Determine the (x, y) coordinate at the center of the cell enclosing the given text.  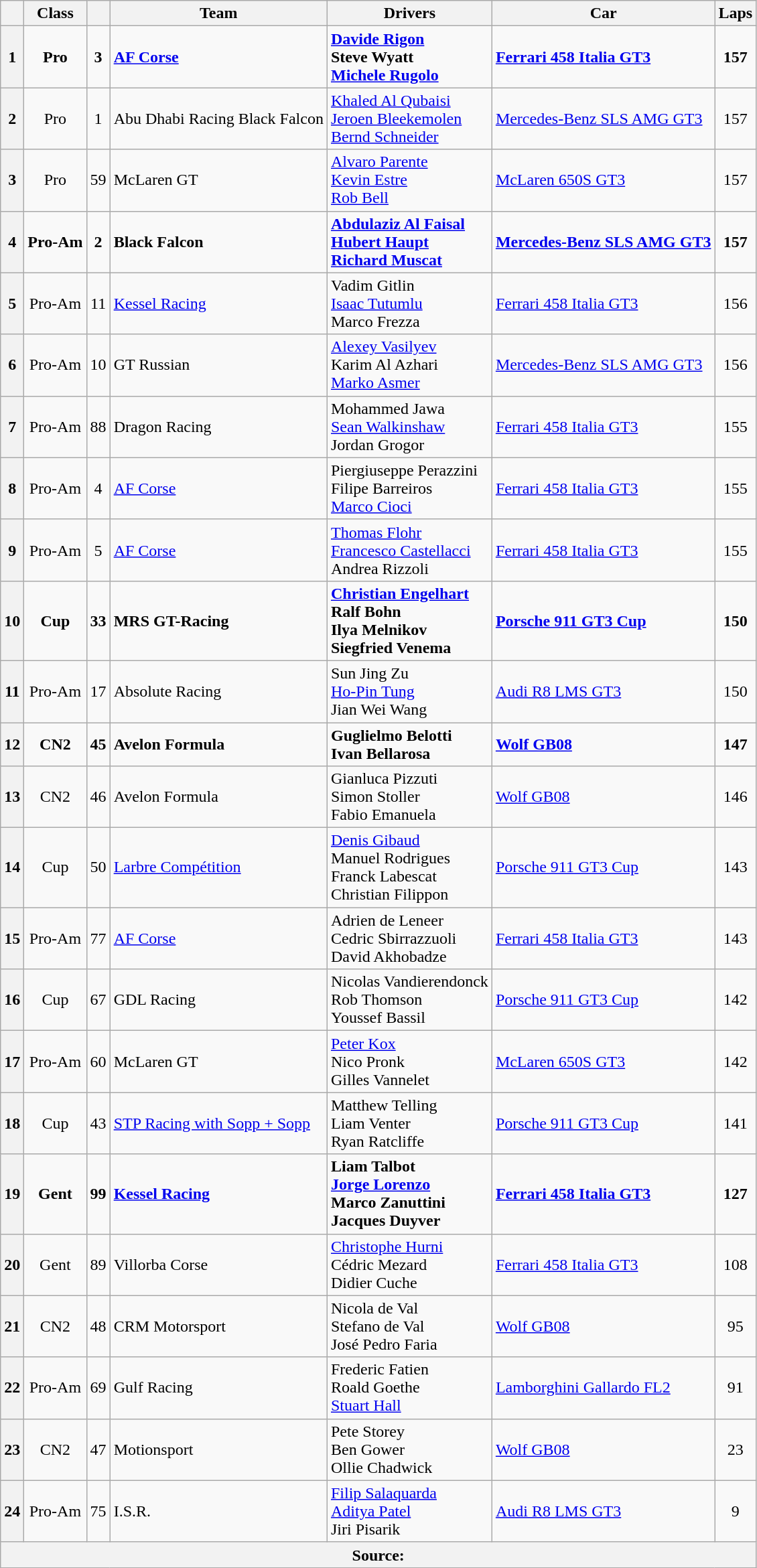
GT Russian (218, 365)
Alvaro Parente Kevin Estre Rob Bell (409, 180)
Matthew Telling Liam Venter Ryan Ratcliffe (409, 1123)
Sun Jing Zu Ho-Pin Tung Jian Wei Wang (409, 691)
6 (12, 365)
Gianluca Pizzuti Simon Stoller Fabio Emanuela (409, 797)
STP Racing with Sopp + Sopp (218, 1123)
147 (736, 743)
Black Falcon (218, 242)
24 (12, 1511)
Pete Storey Ben Gower Ollie Chadwick (409, 1449)
Guglielmo Belotti Ivan Bellarosa (409, 743)
Christian Engelhart Ralf Bohn Ilya Melnikov Siegfried Venema (409, 620)
8 (12, 488)
7 (12, 427)
77 (98, 938)
69 (98, 1388)
Dragon Racing (218, 427)
75 (98, 1511)
Piergiuseppe Perazzini Filipe Barreiros Marco Cioci (409, 488)
91 (736, 1388)
Frederic Fatien Roald Goethe Stuart Hall (409, 1388)
Abu Dhabi Racing Black Falcon (218, 119)
33 (98, 620)
95 (736, 1326)
19 (12, 1194)
14 (12, 868)
Nicolas Vandierendonck Rob Thomson Youssef Bassil (409, 1000)
Adrien de Leneer Cedric Sbirrazzuoli David Akhobadze (409, 938)
22 (12, 1388)
Mohammed Jawa Sean Walkinshaw Jordan Grogor (409, 427)
13 (12, 797)
Alexey Vasilyev Karim Al Azhari Marko Asmer (409, 365)
I.S.R. (218, 1511)
Nicola de Val Stefano de Val José Pedro Faria (409, 1326)
MRS GT-Racing (218, 620)
Vadim Gitlin Isaac Tutumlu Marco Frezza (409, 303)
12 (12, 743)
50 (98, 868)
21 (12, 1326)
Source: (378, 1555)
59 (98, 180)
48 (98, 1326)
Davide Rigon Steve Wyatt Michele Rugolo (409, 57)
Villorba Corse (218, 1265)
18 (12, 1123)
141 (736, 1123)
67 (98, 1000)
CRM Motorsport (218, 1326)
Larbre Compétition (218, 868)
89 (98, 1265)
60 (98, 1062)
16 (12, 1000)
88 (98, 427)
Motionsport (218, 1449)
Team (218, 13)
GDL Racing (218, 1000)
Denis Gibaud Manuel Rodrigues Franck Labescat Christian Filippon (409, 868)
47 (98, 1449)
Car (603, 13)
15 (12, 938)
Lamborghini Gallardo FL2 (603, 1388)
127 (736, 1194)
Drivers (409, 13)
46 (98, 797)
45 (98, 743)
Thomas Flohr Francesco Castellacci Andrea Rizzoli (409, 550)
Peter Kox Nico Pronk Gilles Vannelet (409, 1062)
20 (12, 1265)
Khaled Al Qubaisi Jeroen Bleekemolen Bernd Schneider (409, 119)
Laps (736, 13)
Filip Salaquarda Aditya Patel Jiri Pisarik (409, 1511)
43 (98, 1123)
Christophe Hurni Cédric Mezard Didier Cuche (409, 1265)
Abdulaziz Al Faisal Hubert Haupt Richard Muscat (409, 242)
Liam Talbot Jorge Lorenzo Marco Zanuttini Jacques Duyver (409, 1194)
Gulf Racing (218, 1388)
146 (736, 797)
99 (98, 1194)
108 (736, 1265)
Absolute Racing (218, 691)
Class (55, 13)
